Return (x, y) of the center of cell containing provided text 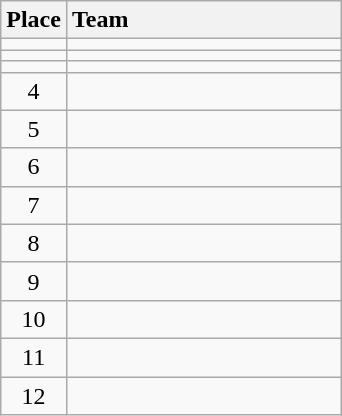
8 (34, 243)
5 (34, 129)
Team (204, 20)
12 (34, 395)
10 (34, 319)
11 (34, 357)
Place (34, 20)
9 (34, 281)
4 (34, 91)
7 (34, 205)
6 (34, 167)
